Search for the cell housing the specified text and yield its [x, y] center coordinate. 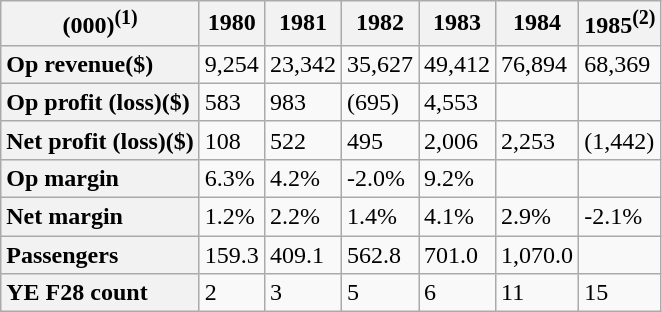
11 [538, 293]
2,253 [538, 140]
1.4% [380, 217]
1984 [538, 24]
(000)(1) [100, 24]
35,627 [380, 64]
YE F28 count [100, 293]
-2.1% [620, 217]
583 [232, 102]
2.9% [538, 217]
9.2% [458, 178]
Op profit (loss)($) [100, 102]
9,254 [232, 64]
983 [302, 102]
49,412 [458, 64]
Net margin [100, 217]
4.2% [302, 178]
701.0 [458, 255]
76,894 [538, 64]
1982 [380, 24]
6.3% [232, 178]
(1,442) [620, 140]
522 [302, 140]
1,070.0 [538, 255]
3 [302, 293]
Op margin [100, 178]
23,342 [302, 64]
108 [232, 140]
68,369 [620, 64]
1981 [302, 24]
159.3 [232, 255]
Net profit (loss)($) [100, 140]
1985(2) [620, 24]
5 [380, 293]
4.1% [458, 217]
2 [232, 293]
Op revenue($) [100, 64]
2.2% [302, 217]
495 [380, 140]
6 [458, 293]
Passengers [100, 255]
-2.0% [380, 178]
562.8 [380, 255]
409.1 [302, 255]
1983 [458, 24]
1.2% [232, 217]
2,006 [458, 140]
4,553 [458, 102]
15 [620, 293]
1980 [232, 24]
(695) [380, 102]
